Identify which cell holds the provided text, then report its [x, y] central coordinate. 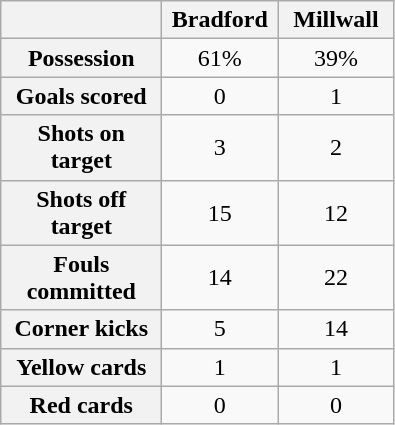
Fouls committed [82, 278]
61% [220, 58]
Corner kicks [82, 329]
22 [336, 278]
Yellow cards [82, 367]
Red cards [82, 405]
5 [220, 329]
12 [336, 212]
Goals scored [82, 96]
39% [336, 58]
3 [220, 148]
Shots on target [82, 148]
Millwall [336, 20]
15 [220, 212]
Bradford [220, 20]
2 [336, 148]
Possession [82, 58]
Shots off target [82, 212]
